Capture the cell that displays the provided text and extract its (X, Y) central coordinate. 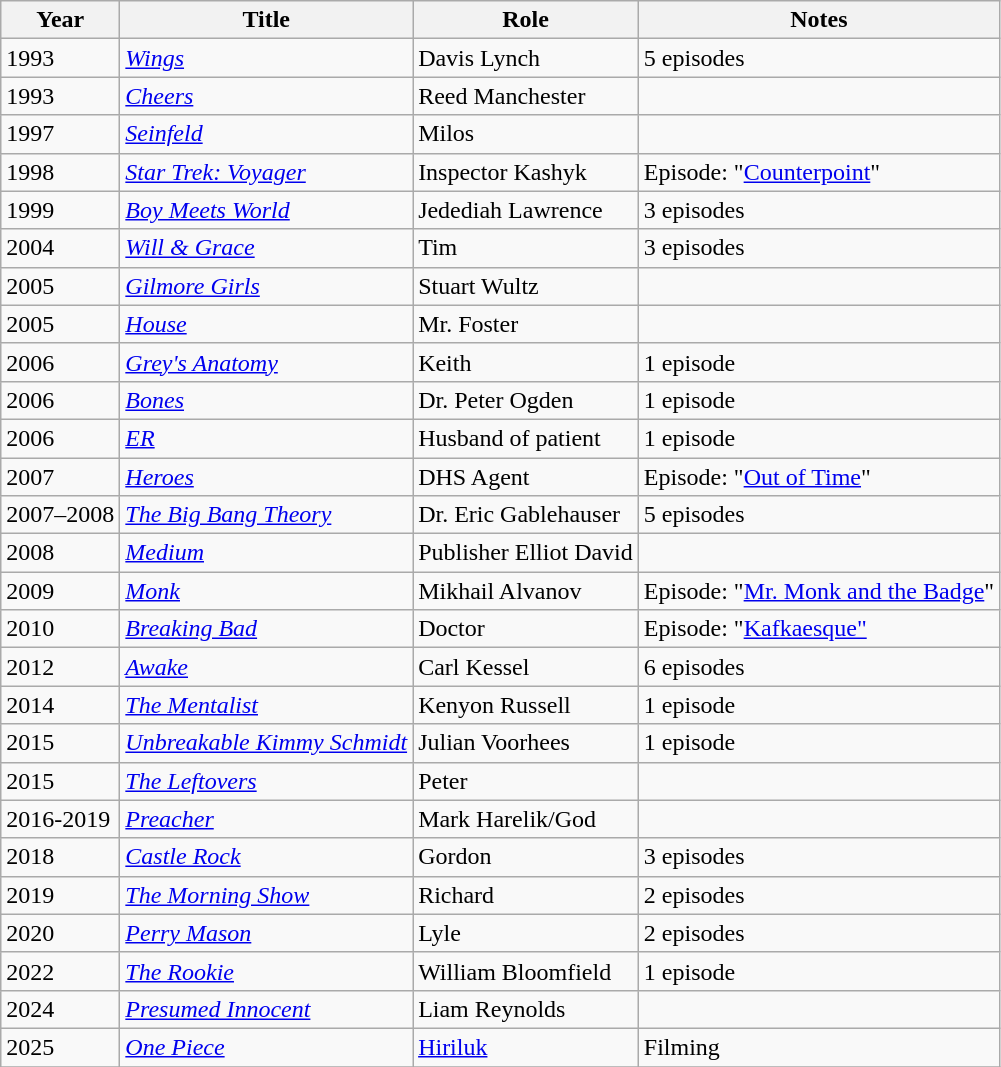
Medium (266, 553)
Role (526, 20)
2007 (60, 477)
Castle Rock (266, 857)
Mr. Foster (526, 324)
2018 (60, 857)
Lyle (526, 933)
Stuart Wultz (526, 286)
Cheers (266, 96)
Year (60, 20)
Wings (266, 58)
Mark Harelik/God (526, 819)
One Piece (266, 1047)
2014 (60, 705)
The Morning Show (266, 895)
Breaking Bad (266, 629)
Star Trek: Voyager (266, 172)
Episode: "Out of Time" (818, 477)
2009 (60, 591)
Perry Mason (266, 933)
6 episodes (818, 667)
Keith (526, 362)
Tim (526, 248)
Monk (266, 591)
2019 (60, 895)
House (266, 324)
1999 (60, 210)
Jedediah Lawrence (526, 210)
Boy Meets World (266, 210)
Presumed Innocent (266, 1009)
Davis Lynch (526, 58)
The Big Bang Theory (266, 515)
Liam Reynolds (526, 1009)
2010 (60, 629)
Bones (266, 400)
Inspector Kashyk (526, 172)
Unbreakable Kimmy Schmidt (266, 743)
2008 (60, 553)
Richard (526, 895)
2025 (60, 1047)
Gilmore Girls (266, 286)
Seinfeld (266, 134)
Will & Grace (266, 248)
Reed Manchester (526, 96)
Hiriluk (526, 1047)
Episode: "Mr. Monk and the Badge" (818, 591)
Mikhail Alvanov (526, 591)
ER (266, 438)
Heroes (266, 477)
Gordon (526, 857)
Awake (266, 667)
1998 (60, 172)
Filming (818, 1047)
DHS Agent (526, 477)
2020 (60, 933)
2024 (60, 1009)
Grey's Anatomy (266, 362)
Milos (526, 134)
Preacher (266, 819)
Publisher Elliot David (526, 553)
2004 (60, 248)
Husband of patient (526, 438)
2007–2008 (60, 515)
Doctor (526, 629)
1997 (60, 134)
The Mentalist (266, 705)
Peter (526, 781)
Episode: "Kafkaesque" (818, 629)
Dr. Peter Ogden (526, 400)
2022 (60, 971)
William Bloomfield (526, 971)
Notes (818, 20)
Kenyon Russell (526, 705)
Dr. Eric Gablehauser (526, 515)
The Leftovers (266, 781)
Episode: "Counterpoint" (818, 172)
Title (266, 20)
Carl Kessel (526, 667)
2016-2019 (60, 819)
The Rookie (266, 971)
2012 (60, 667)
Julian Voorhees (526, 743)
